For the text-containing cell, return its midpoint in (x, y) coordinate format. 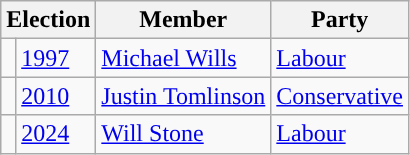
Conservative (340, 96)
Justin Tomlinson (184, 96)
2024 (56, 134)
2010 (56, 96)
Michael Wills (184, 58)
Will Stone (184, 134)
Party (340, 20)
Election (48, 20)
Member (184, 20)
1997 (56, 58)
